Find where the given text appears and provide that cell's center as (X, Y) coordinate. 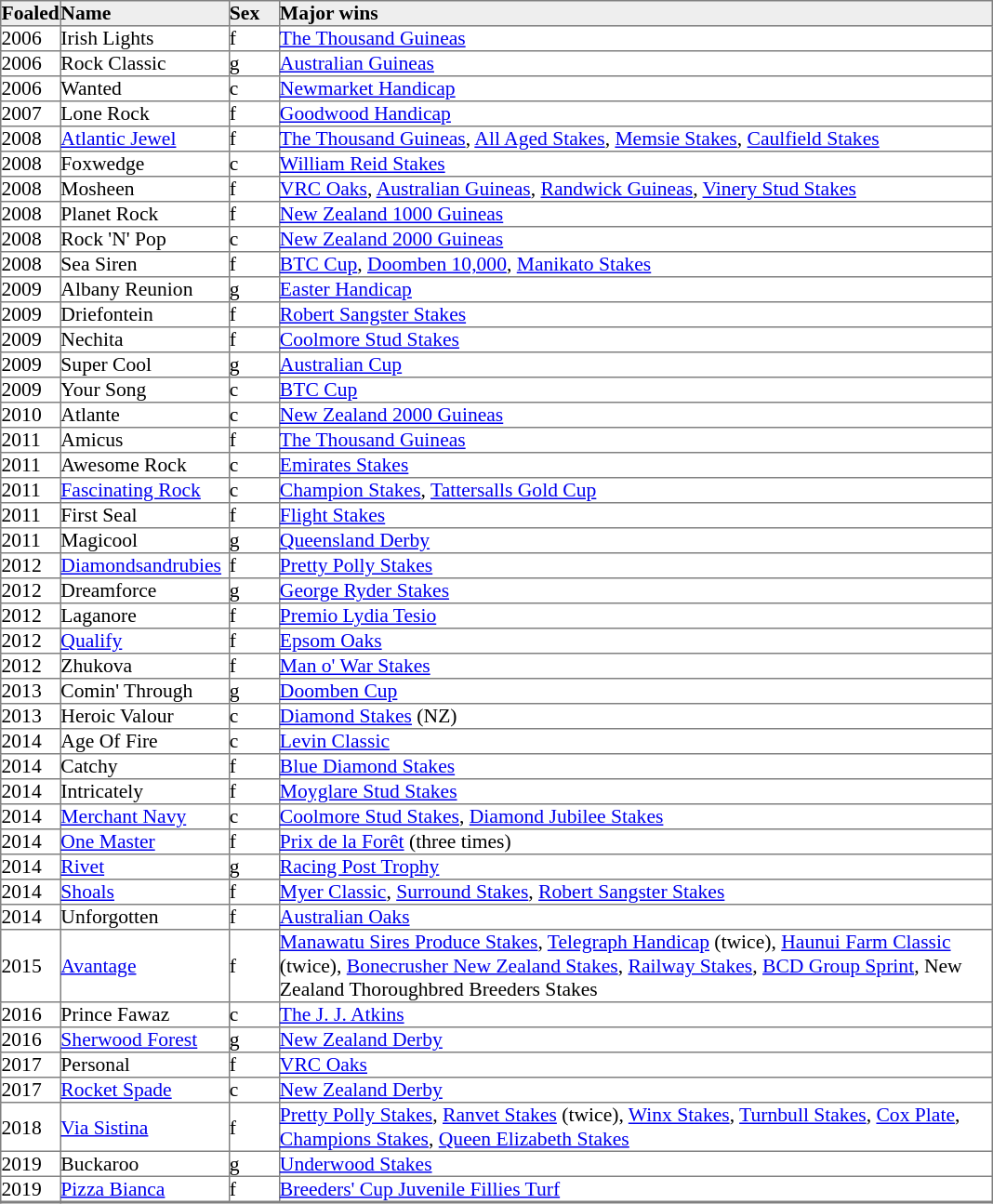
Nechita (145, 340)
The J. J. Atkins (635, 1015)
Intricately (145, 792)
Man o' War Stakes (635, 666)
Racing Post Trophy (635, 867)
Underwood Stakes (635, 1164)
Newmarket Handicap (635, 89)
Diamondsandrubies (145, 565)
Premio Lydia Tesio (635, 615)
Epsom Oaks (635, 642)
George Ryder Stakes (635, 591)
Albany Reunion (145, 290)
Zhukova (145, 666)
Name (145, 13)
Merchant Navy (145, 816)
VRC Oaks, Australian Guineas, Randwick Guineas, Vinery Stud Stakes (635, 190)
Myer Classic, Surround Stakes, Robert Sangster Stakes (635, 893)
Coolmore Stud Stakes (635, 340)
Mosheen (145, 190)
Flight Stakes (635, 515)
Pretty Polly Stakes (635, 565)
Buckaroo (145, 1164)
Driefontein (145, 314)
Magicool (145, 541)
Goodwood Handicap (635, 113)
Heroic Valour (145, 716)
Shoals (145, 893)
BTC Cup (635, 390)
VRC Oaks (635, 1065)
Age Of Fire (145, 742)
Doomben Cup (635, 692)
Unforgotten (145, 917)
Breeders' Cup Juvenile Fillies Turf (635, 1188)
Moyglare Stud Stakes (635, 792)
Queensland Derby (635, 541)
Avantage (145, 966)
Amicus (145, 441)
Prince Fawaz (145, 1015)
Super Cool (145, 364)
2010 (31, 415)
First Seal (145, 515)
Lone Rock (145, 113)
Dreamforce (145, 591)
Robert Sangster Stakes (635, 314)
Qualify (145, 642)
Laganore (145, 615)
Wanted (145, 89)
Pizza Bianca (145, 1188)
William Reid Stakes (635, 164)
2007 (31, 113)
Sea Siren (145, 264)
2015 (31, 966)
Foxwedge (145, 164)
Pretty Polly Stakes, Ranvet Stakes (twice), Winx Stakes, Turnbull Stakes, Cox Plate, Champions Stakes, Queen Elizabeth Stakes (635, 1127)
Major wins (635, 13)
Fascinating Rock (145, 491)
Australian Oaks (635, 917)
BTC Cup, Doomben 10,000, Manikato Stakes (635, 264)
New Zealand 1000 Guineas (635, 214)
Via Sistina (145, 1127)
Levin Classic (635, 742)
One Master (145, 842)
Planet Rock (145, 214)
Personal (145, 1065)
Champion Stakes, Tattersalls Gold Cup (635, 491)
Blue Diamond Stakes (635, 766)
Easter Handicap (635, 290)
Rock 'N' Pop (145, 240)
Australian Guineas (635, 63)
Australian Cup (635, 364)
Diamond Stakes (NZ) (635, 716)
Irish Lights (145, 39)
Awesome Rock (145, 465)
Emirates Stakes (635, 465)
Rivet (145, 867)
Rocket Spade (145, 1090)
Prix de la Forêt (three times) (635, 842)
Your Song (145, 390)
2018 (31, 1127)
The Thousand Guineas, All Aged Stakes, Memsie Stakes, Caulfield Stakes (635, 139)
Comin' Through (145, 692)
Atlantic Jewel (145, 139)
Sex (254, 13)
Rock Classic (145, 63)
Sherwood Forest (145, 1039)
Atlante (145, 415)
Coolmore Stud Stakes, Diamond Jubilee Stakes (635, 816)
Catchy (145, 766)
Foaled (31, 13)
